For the text-containing cell, return its midpoint in [X, Y] coordinate format. 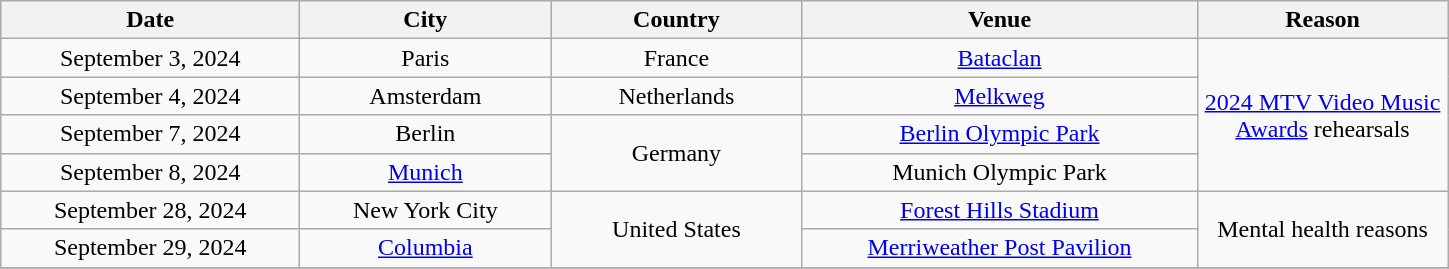
September 28, 2024 [150, 210]
Reason [1322, 20]
Netherlands [676, 96]
Munich [426, 172]
France [676, 58]
September 4, 2024 [150, 96]
United States [676, 229]
September 29, 2024 [150, 248]
Columbia [426, 248]
September 3, 2024 [150, 58]
New York City [426, 210]
Mental health reasons [1322, 229]
City [426, 20]
Germany [676, 153]
2024 MTV Video Music Awards rehearsals [1322, 115]
September 7, 2024 [150, 134]
Venue [1000, 20]
Berlin [426, 134]
September 8, 2024 [150, 172]
Paris [426, 58]
Forest Hills Stadium [1000, 210]
Merriweather Post Pavilion [1000, 248]
Amsterdam [426, 96]
Bataclan [1000, 58]
Country [676, 20]
Melkweg [1000, 96]
Munich Olympic Park [1000, 172]
Date [150, 20]
Berlin Olympic Park [1000, 134]
